Provide the [x, y] coordinate of the cell's center where the given text is located.  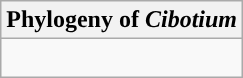
Phylogeny of Cibotium [122, 20]
